Locate the cell with the specified text and output its (x, y) center coordinate. 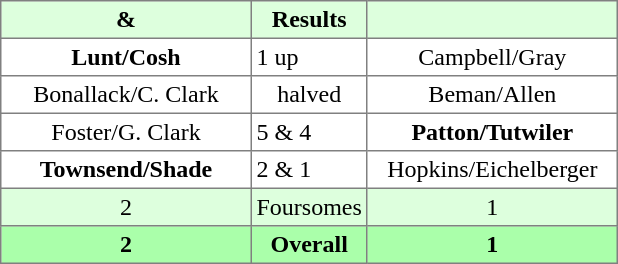
Patton/Tutwiler (492, 132)
Results (309, 20)
Foursomes (309, 207)
& (126, 20)
Campbell/Gray (492, 57)
Overall (309, 245)
5 & 4 (309, 132)
Townsend/Shade (126, 170)
Bonallack/C. Clark (126, 95)
Lunt/Cosh (126, 57)
Beman/Allen (492, 95)
halved (309, 95)
2 & 1 (309, 170)
Hopkins/Eichelberger (492, 170)
1 up (309, 57)
Foster/G. Clark (126, 132)
